Capture the cell that displays the provided text and extract its [x, y] central coordinate. 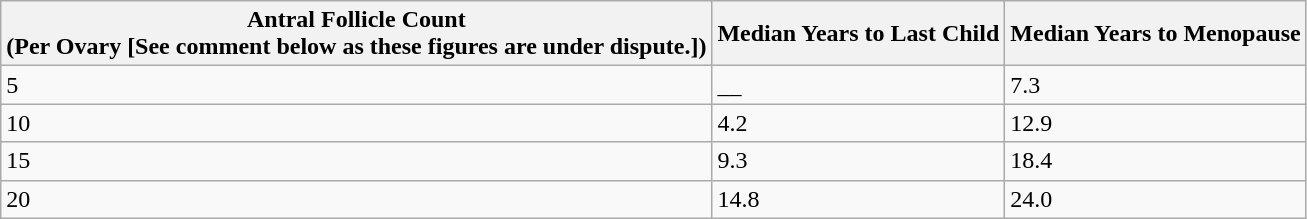
14.8 [858, 199]
Median Years to Menopause [1156, 34]
18.4 [1156, 161]
12.9 [1156, 123]
9.3 [858, 161]
5 [356, 85]
24.0 [1156, 199]
__ [858, 85]
Median Years to Last Child [858, 34]
15 [356, 161]
4.2 [858, 123]
7.3 [1156, 85]
20 [356, 199]
10 [356, 123]
Antral Follicle Count(Per Ovary [See comment below as these figures are under dispute.]) [356, 34]
